Find where the given text appears and provide that cell's center as (x, y) coordinate. 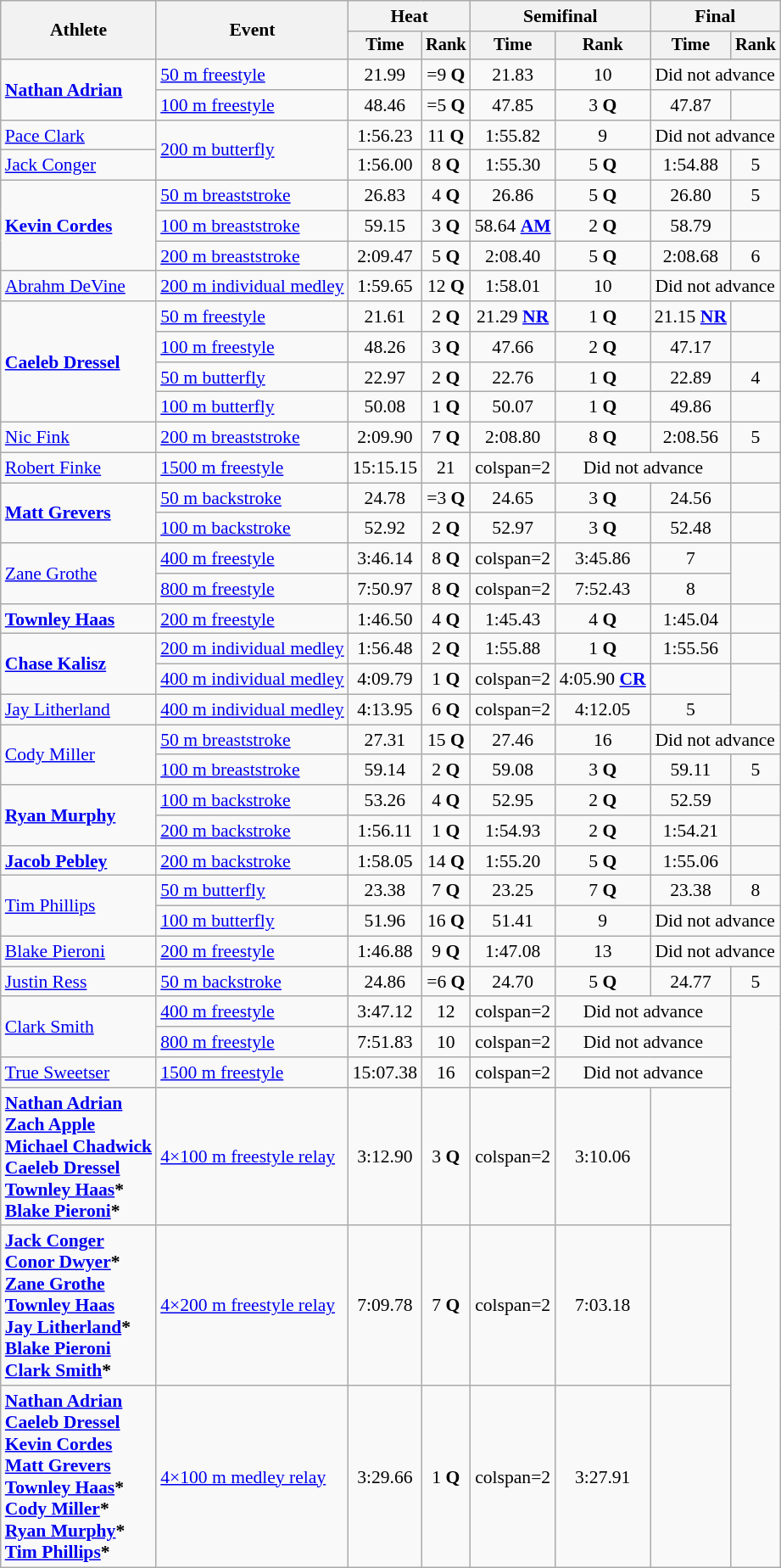
Tim Phillips (78, 906)
Final (716, 16)
Justin Ress (78, 982)
2:08.56 (690, 438)
Jacob Pebley (78, 861)
1:55.20 (513, 861)
1:45.43 (513, 619)
47.17 (690, 347)
24.65 (513, 498)
1:58.01 (513, 287)
Zane Grothe (78, 574)
3:46.14 (385, 558)
59.14 (385, 770)
21.15 NR (690, 316)
3:29.66 (385, 1476)
22.76 (513, 378)
12 (446, 1012)
Clark Smith (78, 1027)
Kevin Cordes (78, 226)
1:56.48 (385, 649)
13 (603, 952)
1:56.11 (385, 831)
51.41 (513, 921)
21.83 (513, 75)
48.46 (385, 105)
7:52.43 (603, 589)
24.56 (690, 498)
7:50.97 (385, 589)
Jack CongerConor Dwyer*Zane GrotheTownley HaasJay Litherland*Blake PieroniClark Smith* (78, 1307)
26.86 (513, 196)
2:08.40 (513, 256)
2:08.80 (513, 438)
200 m butterfly (253, 151)
52.48 (690, 529)
Matt Grevers (78, 512)
Abrahm DeVine (78, 287)
59.08 (513, 770)
50.08 (385, 407)
12 Q (446, 287)
4:09.79 (385, 680)
1:46.88 (385, 952)
21.61 (385, 316)
1:45.04 (690, 619)
1:55.82 (513, 136)
21.29 NR (513, 316)
24.78 (385, 498)
59.11 (690, 770)
Heat (410, 16)
Blake Pieroni (78, 952)
2:08.68 (690, 256)
Robert Finke (78, 468)
Athlete (78, 31)
7 (690, 558)
58.64 AM (513, 227)
1:56.23 (385, 136)
1:58.05 (385, 861)
=3 Q (446, 498)
26.83 (385, 196)
4×200 m freestyle relay (253, 1307)
23.25 (513, 891)
52.95 (513, 800)
Cody Miller (78, 755)
22.89 (690, 378)
1:55.88 (513, 649)
52.97 (513, 529)
47.85 (513, 105)
15:07.38 (385, 1072)
Semifinal (561, 16)
1:55.06 (690, 861)
21.99 (385, 75)
1:59.65 (385, 287)
Caeleb Dressel (78, 361)
Event (253, 31)
4:05.90 CR (603, 680)
2:09.47 (385, 256)
1:46.50 (385, 619)
7:09.78 (385, 1307)
7:51.83 (385, 1042)
1:54.88 (690, 165)
47.87 (690, 105)
4×100 m freestyle relay (253, 1157)
Nathan AdrianZach AppleMichael ChadwickCaeleb DresselTownley Haas*Blake Pieroni* (78, 1157)
6 Q (446, 710)
1:47.08 (513, 952)
26.80 (690, 196)
4:12.05 (603, 710)
49.86 (690, 407)
9 Q (446, 952)
24.86 (385, 982)
Nathan Adrian (78, 90)
51.96 (385, 921)
52.92 (385, 529)
Chase Kalisz (78, 664)
=5 Q (446, 105)
Ryan Murphy (78, 815)
Jay Litherland (78, 710)
53.26 (385, 800)
1:56.00 (385, 165)
14 Q (446, 861)
47.66 (513, 347)
7:03.18 (603, 1307)
27.31 (385, 740)
3:27.91 (603, 1476)
24.77 (690, 982)
Pace Clark (78, 136)
1:54.21 (690, 831)
Jack Conger (78, 165)
3:10.06 (603, 1157)
1:55.30 (513, 165)
21 (446, 468)
=6 Q (446, 982)
59.15 (385, 227)
4×100 m medley relay (253, 1476)
3:47.12 (385, 1012)
1:55.56 (690, 649)
Nathan AdrianCaeleb DresselKevin CordesMatt GreversTownley Haas*Cody Miller*Ryan Murphy*Tim Phillips* (78, 1476)
16 Q (446, 921)
24.70 (513, 982)
1:54.93 (513, 831)
Townley Haas (78, 619)
4:13.95 (385, 710)
52.59 (690, 800)
True Sweetser (78, 1072)
3:12.90 (385, 1157)
3:45.86 (603, 558)
4 (756, 378)
27.46 (513, 740)
Nic Fink (78, 438)
15:15.15 (385, 468)
22.97 (385, 378)
50.07 (513, 407)
15 Q (446, 740)
11 Q (446, 136)
58.79 (690, 227)
6 (756, 256)
2:09.90 (385, 438)
48.26 (385, 347)
=9 Q (446, 75)
